Identify which cell holds the provided text, then report its [X, Y] central coordinate. 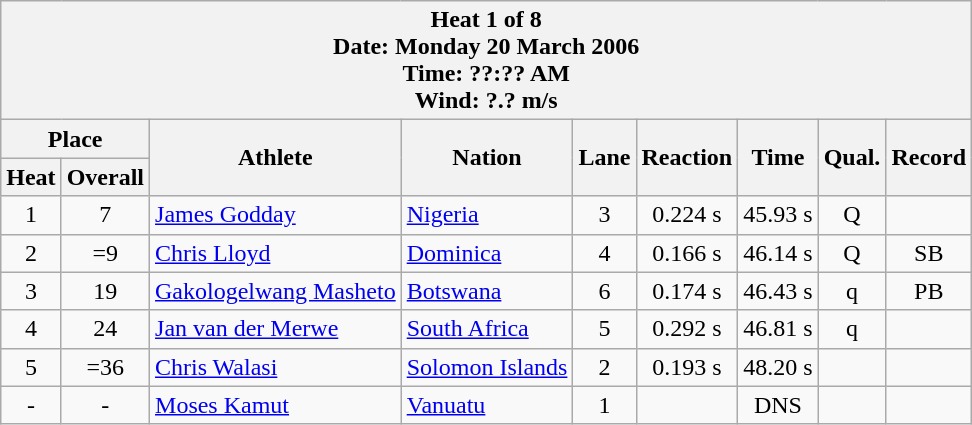
0.174 s [687, 291]
Lane [604, 158]
=9 [105, 253]
Jan van der Merwe [276, 329]
46.81 s [778, 329]
45.93 s [778, 215]
Nigeria [487, 215]
0.166 s [687, 253]
0.292 s [687, 329]
PB [929, 291]
48.20 s [778, 367]
SB [929, 253]
0.224 s [687, 215]
6 [604, 291]
James Godday [276, 215]
24 [105, 329]
19 [105, 291]
0.193 s [687, 367]
Qual. [852, 158]
Time [778, 158]
Solomon Islands [487, 367]
Record [929, 158]
Heat 1 of 8 Date: Monday 20 March 2006 Time: ??:?? AM Wind: ?.? m/s [486, 60]
Moses Kamut [276, 405]
Athlete [276, 158]
Heat [31, 177]
=36 [105, 367]
Reaction [687, 158]
South Africa [487, 329]
Gakologelwang Masheto [276, 291]
Dominica [487, 253]
Nation [487, 158]
Overall [105, 177]
46.14 s [778, 253]
Place [76, 139]
Vanuatu [487, 405]
46.43 s [778, 291]
Chris Lloyd [276, 253]
Botswana [487, 291]
7 [105, 215]
DNS [778, 405]
Chris Walasi [276, 367]
